Find where the given text appears and provide that cell's center as [x, y] coordinate. 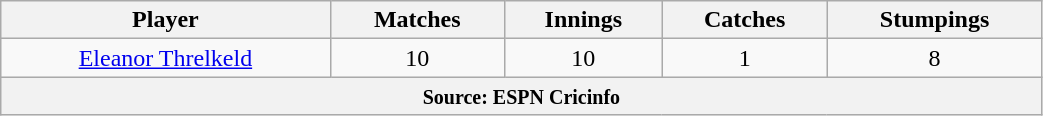
Eleanor Threlkeld [166, 58]
Source: ESPN Cricinfo [522, 96]
Catches [744, 20]
Stumpings [934, 20]
Innings [583, 20]
Matches [417, 20]
Player [166, 20]
1 [744, 58]
8 [934, 58]
